Provide the (X, Y) coordinate of the cell's center where the given text is located.  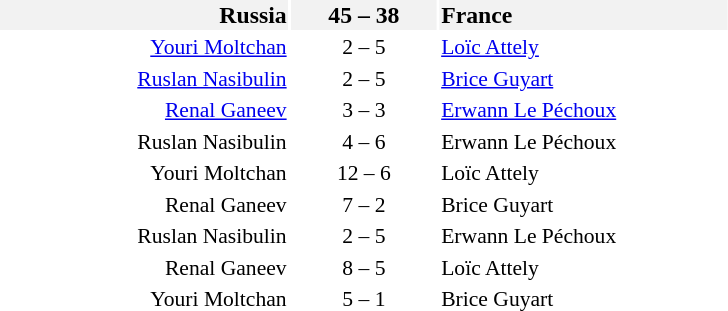
7 – 2 (364, 204)
3 – 3 (364, 110)
12 – 6 (364, 173)
Russia (144, 15)
8 – 5 (364, 268)
France (584, 15)
4 – 6 (364, 142)
45 – 38 (364, 15)
